Identify which cell holds the provided text, then report its (X, Y) central coordinate. 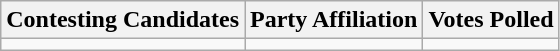
Votes Polled (491, 20)
Party Affiliation (334, 20)
Contesting Candidates (123, 20)
